Find where the given text appears and provide that cell's center as (X, Y) coordinate. 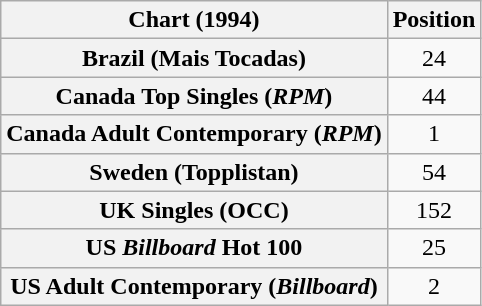
152 (434, 210)
US Adult Contemporary (Billboard) (194, 286)
54 (434, 172)
Canada Adult Contemporary (RPM) (194, 134)
24 (434, 58)
Canada Top Singles (RPM) (194, 96)
1 (434, 134)
44 (434, 96)
Sweden (Topplistan) (194, 172)
Chart (1994) (194, 20)
2 (434, 286)
US Billboard Hot 100 (194, 248)
25 (434, 248)
UK Singles (OCC) (194, 210)
Brazil (Mais Tocadas) (194, 58)
Position (434, 20)
